Extract the [X, Y] coordinate from the center of the cell holding the provided text.  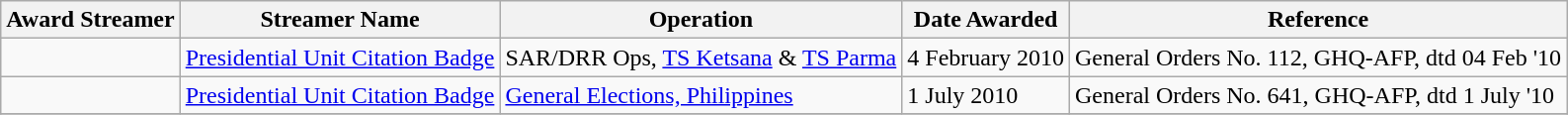
1 July 2010 [986, 95]
Award Streamer [91, 20]
General Orders No. 112, GHQ-AFP, dtd 04 Feb '10 [1318, 57]
SAR/DRR Ops, TS Ketsana & TS Parma [701, 57]
Date Awarded [986, 20]
General Orders No. 641, GHQ-AFP, dtd 1 July '10 [1318, 95]
Reference [1318, 20]
Operation [701, 20]
Streamer Name [340, 20]
4 February 2010 [986, 57]
General Elections, Philippines [701, 95]
